Identify which cell holds the provided text, then report its (X, Y) central coordinate. 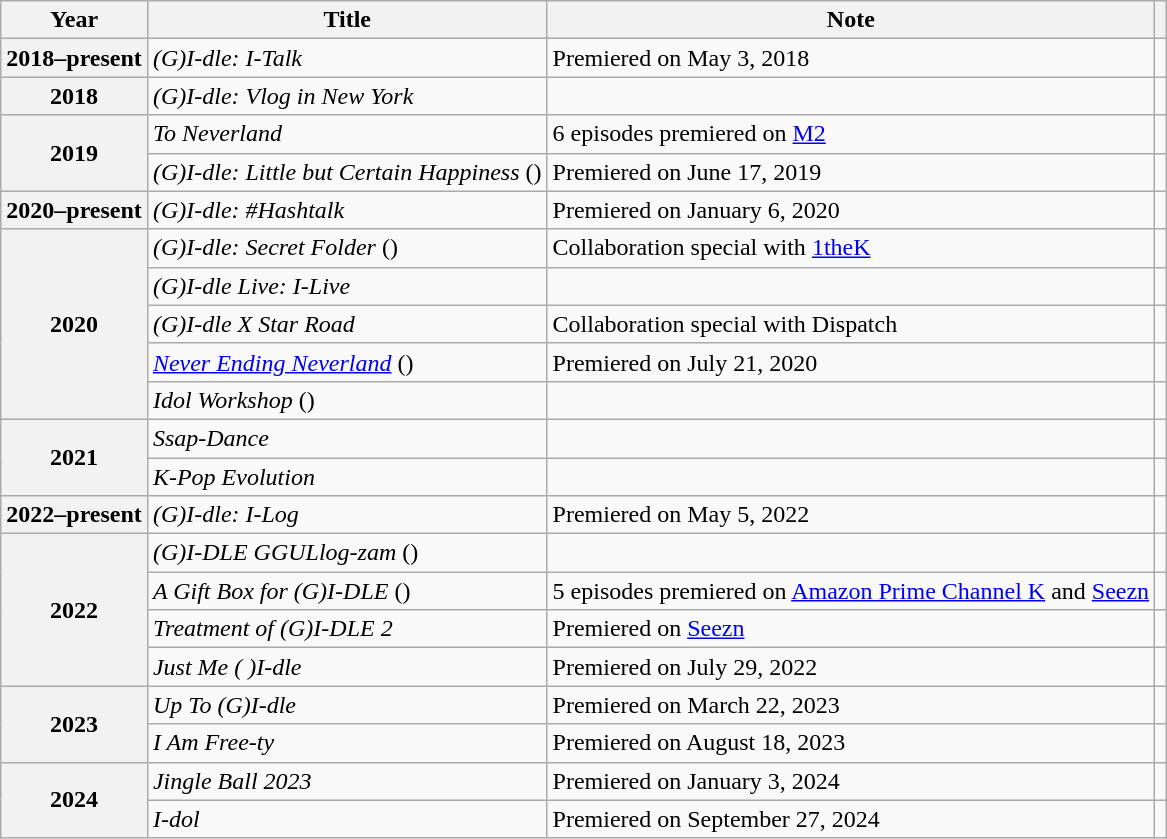
Premiered on July 21, 2020 (851, 362)
2020 (74, 324)
Premiered on March 22, 2023 (851, 705)
2024 (74, 800)
Ssap-Dance (347, 438)
Up To (G)I-dle (347, 705)
2018 (74, 96)
(G)I-dle: I-Log (347, 515)
(G)I-dle Live: I-Live (347, 286)
K-Pop Evolution (347, 477)
2022 (74, 610)
Year (74, 20)
(G)I-dle: Little but Certain Happiness () (347, 172)
5 episodes premiered on Amazon Prime Channel K and Seezn (851, 591)
To Neverland (347, 134)
Never Ending Neverland () (347, 362)
Treatment of (G)I-DLE 2 (347, 629)
(G)I-DLE GGULlog-zam () (347, 553)
2019 (74, 153)
Premiered on May 3, 2018 (851, 58)
Title (347, 20)
2020–present (74, 210)
Idol Workshop () (347, 400)
(G)I-dle: #Hashtalk (347, 210)
Just Me ( )I-dle (347, 667)
Premiered on January 6, 2020 (851, 210)
Note (851, 20)
6 episodes premiered on M2 (851, 134)
I Am Free-ty (347, 743)
Premiered on Seezn (851, 629)
2018–present (74, 58)
2023 (74, 724)
(G)I-dle X Star Road (347, 324)
Premiered on July 29, 2022 (851, 667)
A Gift Box for (G)I-DLE () (347, 591)
Collaboration special with 1theK (851, 248)
Premiered on May 5, 2022 (851, 515)
I-dol (347, 819)
Collaboration special with Dispatch (851, 324)
(G)I-dle: Secret Folder () (347, 248)
Premiered on June 17, 2019 (851, 172)
Jingle Ball 2023 (347, 781)
Premiered on September 27, 2024 (851, 819)
Premiered on August 18, 2023 (851, 743)
2021 (74, 457)
Premiered on January 3, 2024 (851, 781)
(G)I-dle: Vlog in New York (347, 96)
(G)I-dle: I-Talk (347, 58)
2022–present (74, 515)
